Return [x, y] of the center of cell containing provided text 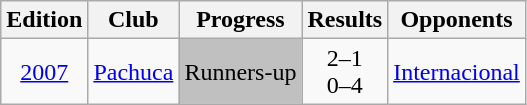
Runners-up [240, 72]
2007 [44, 72]
Edition [44, 20]
Internacional [457, 72]
Results [345, 20]
Pachuca [134, 72]
Club [134, 20]
2–10–4 [345, 72]
Opponents [457, 20]
Progress [240, 20]
